Return the [x, y] coordinate for the center point of the cell that contains the specified text.  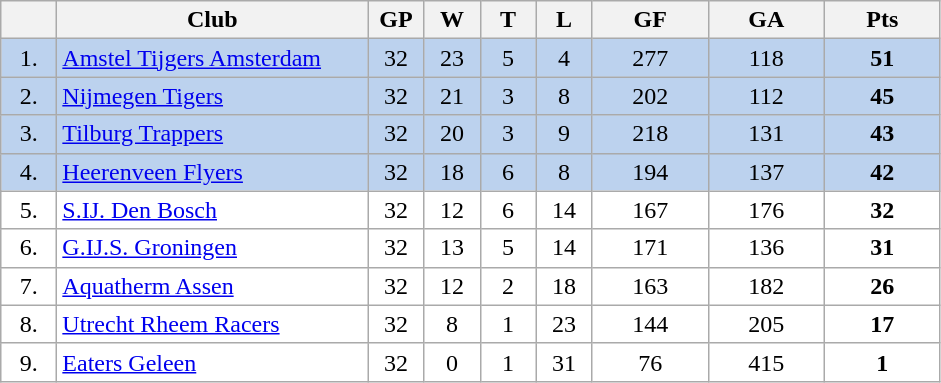
T [508, 20]
Nijmegen Tigers [212, 96]
7. [29, 286]
415 [766, 362]
136 [766, 248]
6. [29, 248]
Amstel Tijgers Amsterdam [212, 58]
2. [29, 96]
Utrecht Rheem Racers [212, 324]
GF [650, 20]
W [452, 20]
5. [29, 210]
8. [29, 324]
Aquatherm Assen [212, 286]
43 [882, 134]
182 [766, 286]
144 [650, 324]
L [564, 20]
9. [29, 362]
20 [452, 134]
171 [650, 248]
137 [766, 172]
218 [650, 134]
13 [452, 248]
202 [650, 96]
21 [452, 96]
GP [396, 20]
167 [650, 210]
2 [508, 286]
45 [882, 96]
51 [882, 58]
118 [766, 58]
4. [29, 172]
194 [650, 172]
Heerenveen Flyers [212, 172]
42 [882, 172]
112 [766, 96]
1. [29, 58]
3. [29, 134]
176 [766, 210]
163 [650, 286]
131 [766, 134]
Tilburg Trappers [212, 134]
Pts [882, 20]
G.IJ.S. Groningen [212, 248]
Eaters Geleen [212, 362]
76 [650, 362]
GA [766, 20]
Club [212, 20]
S.IJ. Den Bosch [212, 210]
205 [766, 324]
277 [650, 58]
9 [564, 134]
0 [452, 362]
4 [564, 58]
26 [882, 286]
17 [882, 324]
